From the cell containing the given text, extract its center point as [X, Y] coordinate. 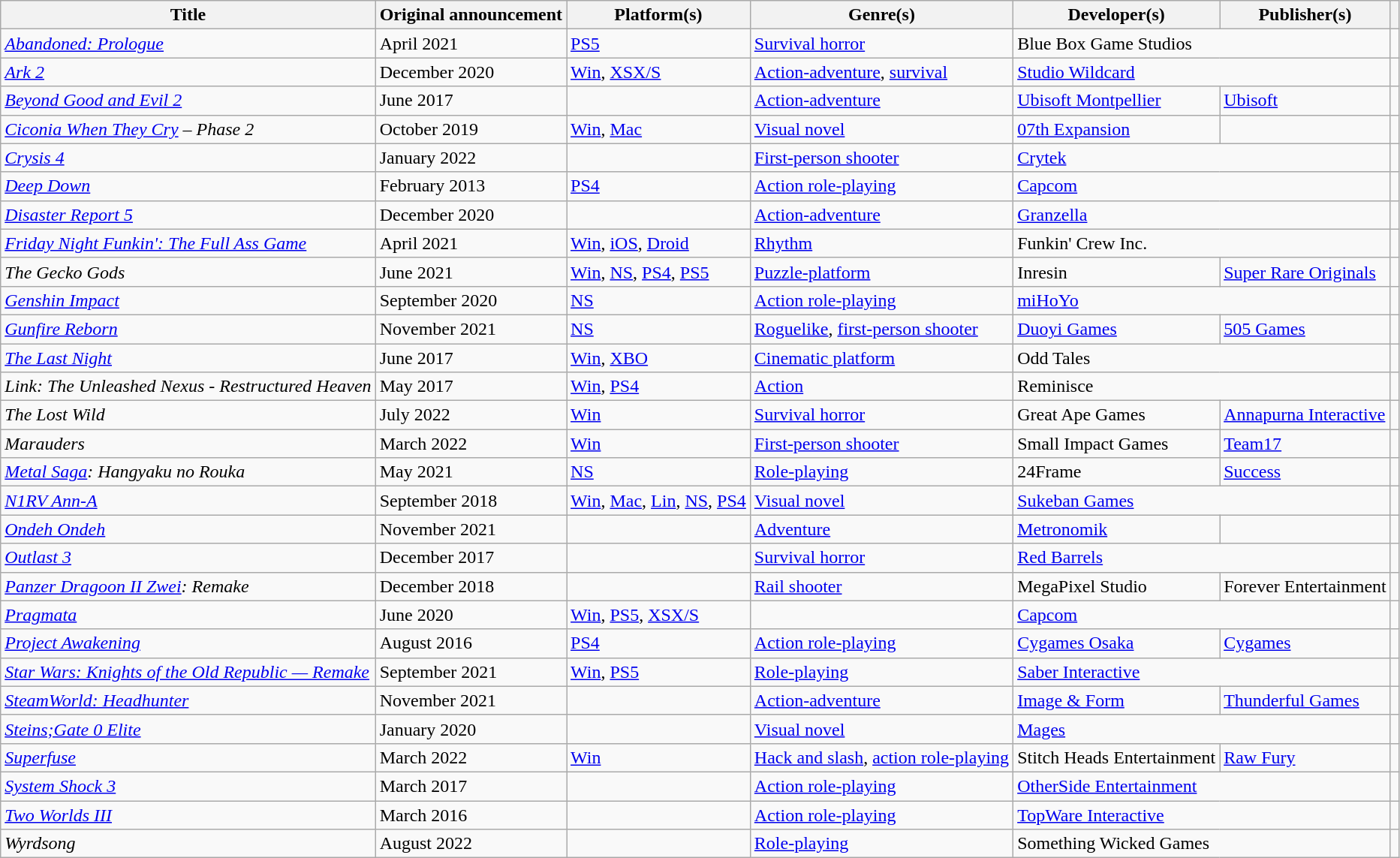
24Frame [1117, 472]
Win, Mac, Lin, NS, PS4 [659, 501]
Super Rare Originals [1305, 272]
Crytek [1203, 158]
Genre(s) [881, 15]
August 2016 [471, 643]
Wyrdsong [188, 844]
March 2017 [471, 786]
Small Impact Games [1117, 444]
Ubisoft Montpellier [1117, 101]
May 2021 [471, 472]
May 2017 [471, 387]
Ondeh Ondeh [188, 529]
Ciconia When They Cry – Phase 2 [188, 129]
OtherSide Entertainment [1203, 786]
December 2018 [471, 586]
Rail shooter [881, 586]
September 2018 [471, 501]
Thunderful Games [1305, 700]
Win, NS, PS4, PS5 [659, 272]
February 2013 [471, 186]
Crysis 4 [188, 158]
July 2022 [471, 415]
Steins;Gate 0 Elite [188, 729]
Win, PS5 [659, 672]
Team17 [1305, 444]
Great Ape Games [1117, 415]
Marauders [188, 444]
Abandoned: Prologue [188, 44]
Cygames [1305, 643]
Superfuse [188, 757]
TopWare Interactive [1203, 814]
March 2016 [471, 814]
Raw Fury [1305, 757]
December 2017 [471, 558]
Win, PS4 [659, 387]
Saber Interactive [1203, 672]
Original announcement [471, 15]
Image & Form [1117, 700]
Project Awakening [188, 643]
Link: The Unleashed Nexus - Restructured Heaven [188, 387]
SteamWorld: Headhunter [188, 700]
Cinematic platform [881, 358]
September 2021 [471, 672]
Odd Tales [1203, 358]
Mages [1203, 729]
miHoYo [1203, 300]
Cygames Osaka [1117, 643]
January 2022 [471, 158]
Action [881, 387]
PS5 [659, 44]
Publisher(s) [1305, 15]
October 2019 [471, 129]
Studio Wildcard [1203, 72]
Win, XBO [659, 358]
Win, Mac [659, 129]
Title [188, 15]
System Shock 3 [188, 786]
Pragmata [188, 615]
Success [1305, 472]
Forever Entertainment [1305, 586]
Metronomik [1117, 529]
August 2022 [471, 844]
Ark 2 [188, 72]
Friday Night Funkin': The Full Ass Game [188, 243]
Star Wars: Knights of the Old Republic — Remake [188, 672]
Hack and slash, action role-playing [881, 757]
N1RV Ann-A [188, 501]
Genshin Impact [188, 300]
Metal Saga: Hangyaku no Rouka [188, 472]
MegaPixel Studio [1117, 586]
Something Wicked Games [1203, 844]
Win, PS5, XSX/S [659, 615]
Stitch Heads Entertainment [1117, 757]
The Gecko Gods [188, 272]
Puzzle-platform [881, 272]
Adventure [881, 529]
September 2020 [471, 300]
The Last Night [188, 358]
Outlast 3 [188, 558]
The Lost Wild [188, 415]
June 2021 [471, 272]
January 2020 [471, 729]
Inresin [1117, 272]
Deep Down [188, 186]
Granzella [1203, 215]
June 2020 [471, 615]
Rhythm [881, 243]
Ubisoft [1305, 101]
Sukeban Games [1203, 501]
Disaster Report 5 [188, 215]
Gunfire Reborn [188, 329]
Win, XSX/S [659, 72]
Developer(s) [1117, 15]
Duoyi Games [1117, 329]
Beyond Good and Evil 2 [188, 101]
Reminisce [1203, 387]
Roguelike, first-person shooter [881, 329]
Red Barrels [1203, 558]
Annapurna Interactive [1305, 415]
Win, iOS, Droid [659, 243]
Platform(s) [659, 15]
Two Worlds III [188, 814]
Blue Box Game Studios [1203, 44]
Action-adventure, survival [881, 72]
07th Expansion [1117, 129]
Funkin' Crew Inc. [1203, 243]
Panzer Dragoon II Zwei: Remake [188, 586]
505 Games [1305, 329]
